Search for the cell housing the specified text and yield its [x, y] center coordinate. 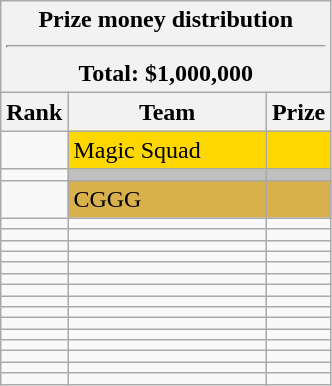
Rank [34, 112]
Magic Squad [168, 150]
Prize [298, 112]
CGGG [168, 199]
Team [168, 112]
Prize money distribution Total: $1,000,000 [166, 47]
